Search for the cell housing the specified text and yield its (x, y) center coordinate. 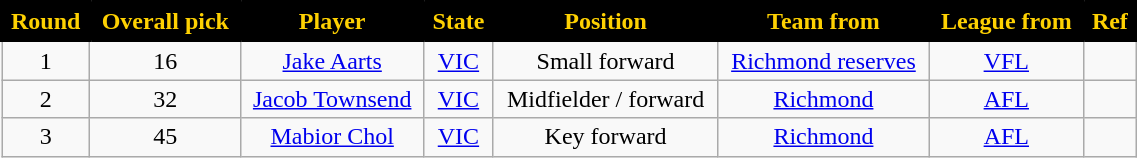
Midfielder / forward (606, 99)
45 (166, 137)
Round (46, 22)
VFL (1006, 60)
Key forward (606, 137)
Player (332, 22)
Overall pick (166, 22)
1 (46, 60)
Richmond reserves (824, 60)
Position (606, 22)
State (459, 22)
Small forward (606, 60)
3 (46, 137)
Jacob Townsend (332, 99)
Team from (824, 22)
Mabior Chol (332, 137)
32 (166, 99)
Ref (1110, 22)
Jake Aarts (332, 60)
2 (46, 99)
16 (166, 60)
League from (1006, 22)
